Detect which cell encompasses the target text, then output its (x, y) center coordinate. 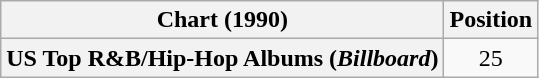
Position (491, 20)
US Top R&B/Hip-Hop Albums (Billboard) (222, 58)
Chart (1990) (222, 20)
25 (491, 58)
